Extract the (X, Y) coordinate from the center of the cell holding the provided text.  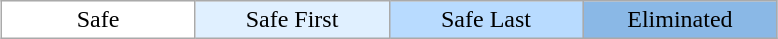
Safe Last (486, 20)
Safe (98, 20)
Safe First (292, 20)
Eliminated (680, 20)
